From the cell containing the given text, extract its center point as (X, Y) coordinate. 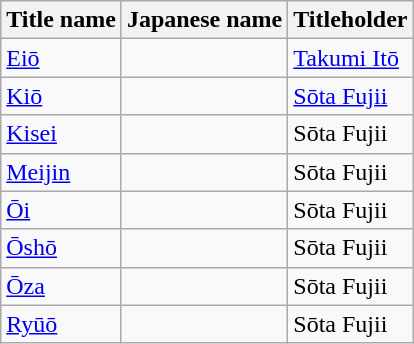
Ōza (62, 286)
Kisei (62, 134)
Japanese name (204, 20)
Ryūō (62, 324)
Titleholder (350, 20)
Kiō (62, 96)
Ōi (62, 210)
Title name (62, 20)
Takumi Itō (350, 58)
Eiō (62, 58)
Meijin (62, 172)
Ōshō (62, 248)
